Identify which cell holds the provided text, then report its [x, y] central coordinate. 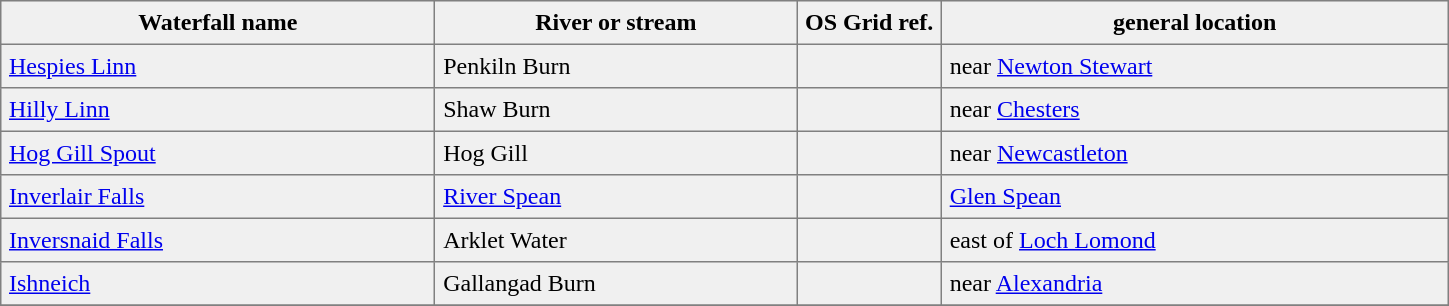
near Newcastleton [1194, 153]
Hog Gill [616, 153]
Glen Spean [1194, 197]
near Chesters [1194, 110]
OS Grid ref. [870, 23]
River or stream [616, 23]
Gallangad Burn [616, 284]
Hog Gill Spout [218, 153]
Hilly Linn [218, 110]
Shaw Burn [616, 110]
Waterfall name [218, 23]
east of Loch Lomond [1194, 240]
River Spean [616, 197]
Arklet Water [616, 240]
near Alexandria [1194, 284]
Inversnaid Falls [218, 240]
Penkiln Burn [616, 66]
Hespies Linn [218, 66]
Ishneich [218, 284]
Inverlair Falls [218, 197]
general location [1194, 23]
near Newton Stewart [1194, 66]
